For the text-containing cell, return its midpoint in (X, Y) coordinate format. 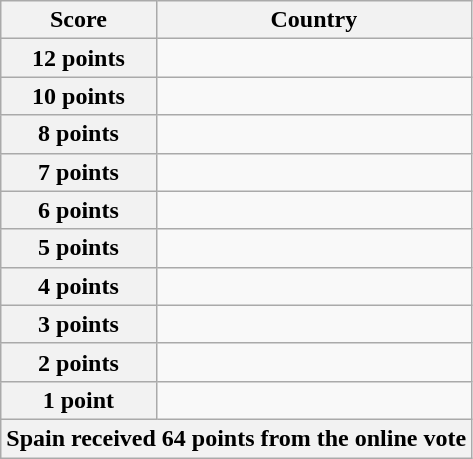
1 point (78, 400)
10 points (78, 96)
4 points (78, 286)
Score (78, 20)
2 points (78, 362)
12 points (78, 58)
3 points (78, 324)
5 points (78, 248)
6 points (78, 210)
8 points (78, 134)
Country (314, 20)
7 points (78, 172)
Spain received 64 points from the online vote (236, 438)
